Search for the cell housing the specified text and yield its [x, y] center coordinate. 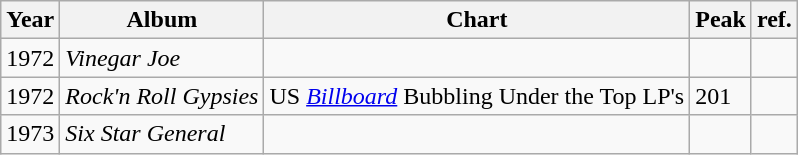
ref. [774, 20]
1973 [30, 134]
201 [721, 96]
Year [30, 20]
US Billboard Bubbling Under the Top LP's [477, 96]
Album [162, 20]
Chart [477, 20]
Vinegar Joe [162, 58]
Peak [721, 20]
Rock'n Roll Gypsies [162, 96]
Six Star General [162, 134]
